Detect which cell encompasses the target text, then output its (x, y) center coordinate. 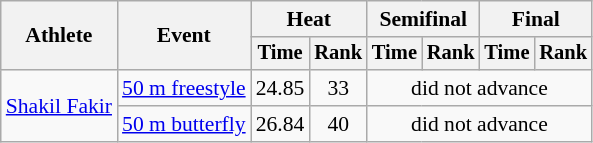
Heat (309, 19)
Athlete (59, 36)
24.85 (280, 88)
Semifinal (423, 19)
26.84 (280, 124)
33 (338, 88)
Event (184, 36)
Shakil Fakir (59, 106)
40 (338, 124)
50 m freestyle (184, 88)
50 m butterfly (184, 124)
Final (535, 19)
